Output the (X, Y) coordinate of the center of the cell containing the given text.  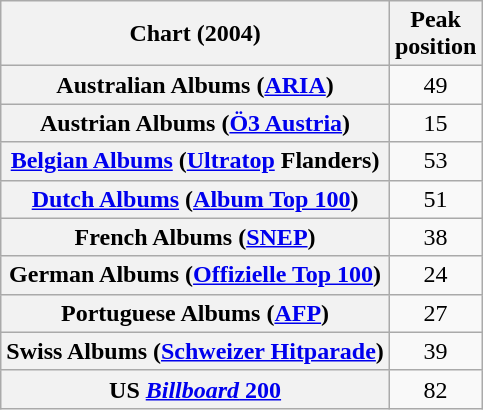
49 (435, 85)
39 (435, 351)
Dutch Albums (Album Top 100) (196, 199)
Chart (2004) (196, 34)
Austrian Albums (Ö3 Austria) (196, 123)
15 (435, 123)
Portuguese Albums (AFP) (196, 313)
24 (435, 275)
38 (435, 237)
Australian Albums (ARIA) (196, 85)
51 (435, 199)
French Albums (SNEP) (196, 237)
53 (435, 161)
German Albums (Offizielle Top 100) (196, 275)
27 (435, 313)
Belgian Albums (Ultratop Flanders) (196, 161)
82 (435, 389)
US Billboard 200 (196, 389)
Peakposition (435, 34)
Swiss Albums (Schweizer Hitparade) (196, 351)
